For the text-containing cell, return its midpoint in (X, Y) coordinate format. 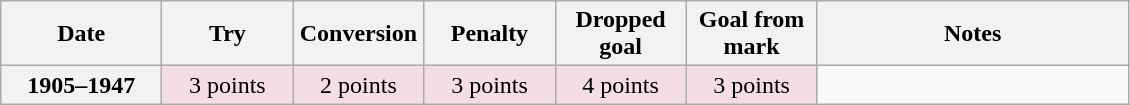
Goal from mark (752, 34)
Try (228, 34)
2 points (358, 85)
4 points (620, 85)
1905–1947 (82, 85)
Penalty (490, 34)
Notes (972, 34)
Dropped goal (620, 34)
Conversion (358, 34)
Date (82, 34)
